Locate the cell with the specified text and output its (x, y) center coordinate. 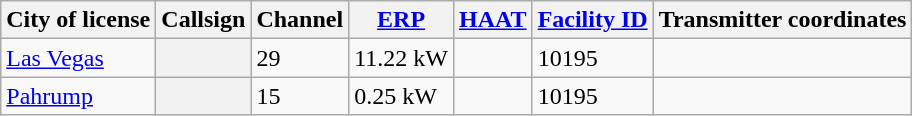
29 (300, 58)
11.22 kW (402, 58)
Transmitter coordinates (782, 20)
Channel (300, 20)
0.25 kW (402, 96)
Facility ID (592, 20)
City of license (78, 20)
Pahrump (78, 96)
HAAT (492, 20)
Callsign (204, 20)
ERP (402, 20)
Las Vegas (78, 58)
15 (300, 96)
